Identify which cell holds the provided text, then report its (x, y) central coordinate. 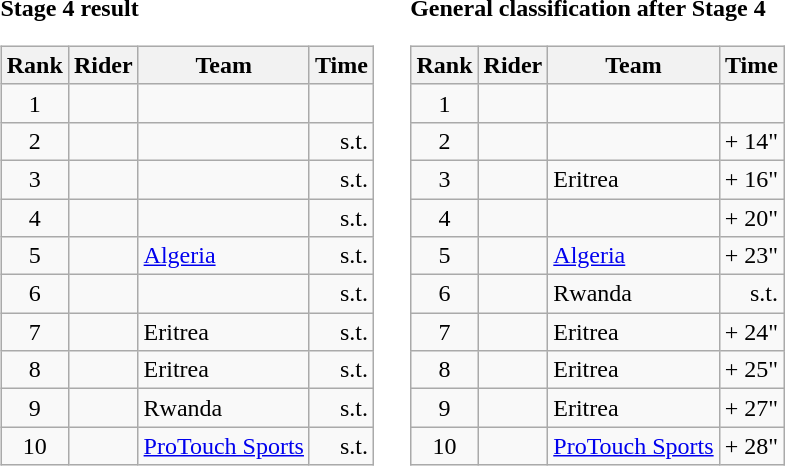
+ 23" (751, 256)
+ 14" (751, 141)
+ 28" (751, 446)
+ 20" (751, 217)
+ 27" (751, 408)
+ 24" (751, 332)
+ 16" (751, 179)
+ 25" (751, 370)
